Capture the cell that displays the provided text and extract its (X, Y) central coordinate. 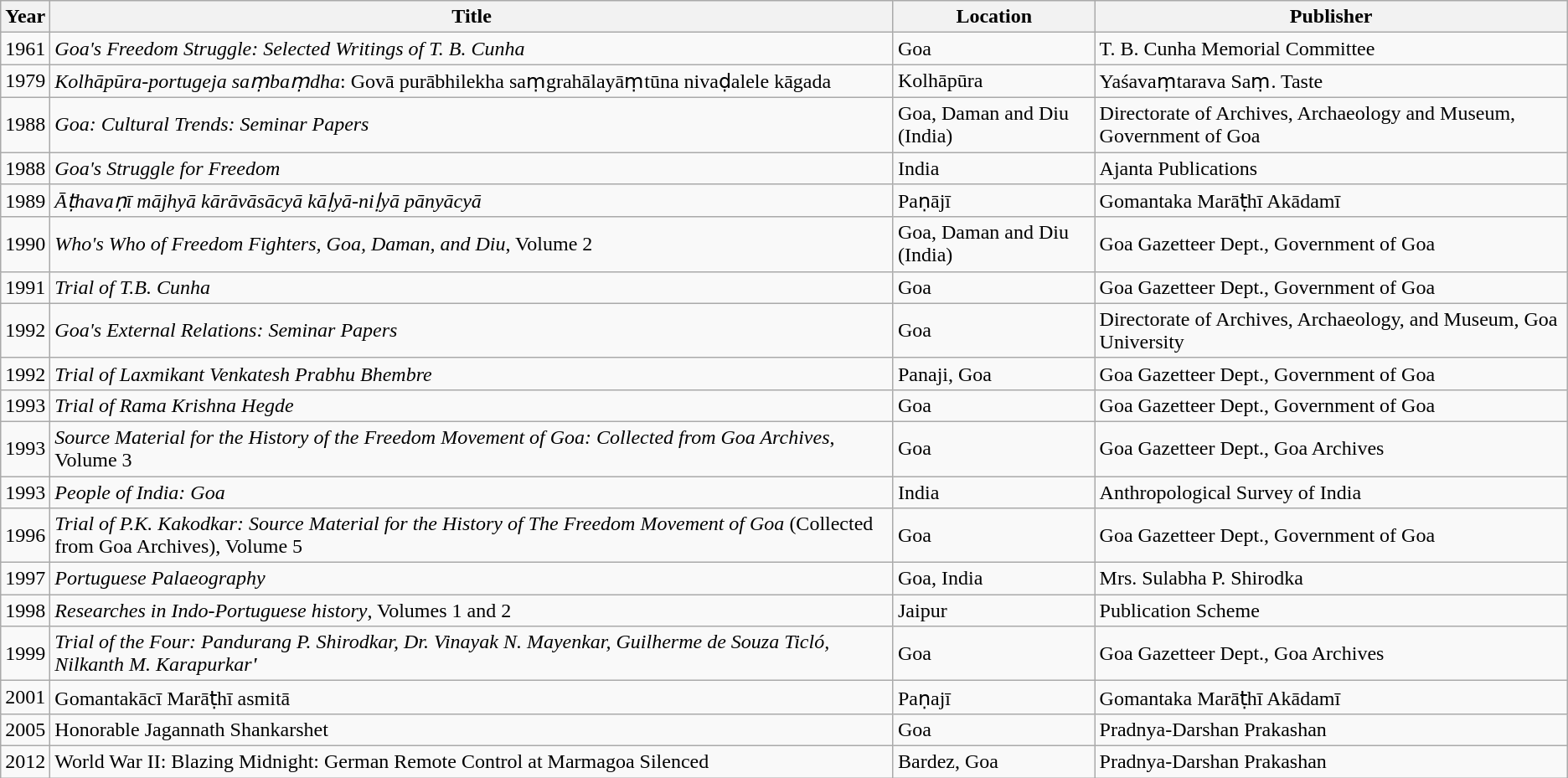
Goa's Freedom Struggle: Selected Writings of T. B. Cunha (472, 49)
Trial of T.B. Cunha (472, 287)
Trial of Rama Krishna Hegde (472, 405)
1996 (25, 536)
Jaipur (993, 611)
People of India: Goa (472, 492)
Portuguese Palaeography (472, 579)
1999 (25, 653)
Anthropological Survey of India (1331, 492)
World War II: Blazing Midnight: German Remote Control at Marmagoa Silenced (472, 761)
1979 (25, 81)
1961 (25, 49)
Gomantakācī Marāṭhī asmitā (472, 698)
Directorate of Archives, Archaeology and Museum, Government of Goa (1331, 124)
Trial of the Four: Pandurang P. Shirodkar, Dr. Vinayak N. Mayenkar, Guilherme de Souza Ticló, Nilkanth M. Karapurkar' (472, 653)
Trial of Laxmikant Venkatesh Prabhu Bhembre (472, 374)
Kolhāpūra (993, 81)
Āṭhavaṇī mājhyā kārāvāsācyā kāḷyā-niḷyā pānyācyā (472, 201)
Paṇajī (993, 698)
Honorable Jagannath Shankarshet (472, 729)
Goa's Struggle for Freedom (472, 168)
Ajanta Publications (1331, 168)
Kolhāpūra-portugeja saṃbaṃdha: Govā purābhilekha saṃgrahālayāṃtūna nivaḍalele kāgada (472, 81)
Paṇājī (993, 201)
1990 (25, 245)
1997 (25, 579)
Goa, India (993, 579)
1991 (25, 287)
1989 (25, 201)
1998 (25, 611)
Directorate of Archives, Archaeology, and Museum, Goa University (1331, 330)
Location (993, 17)
Publication Scheme (1331, 611)
2005 (25, 729)
Year (25, 17)
Goa: Cultural Trends: Seminar Papers (472, 124)
Trial of P.K. Kakodkar: Source Material for the History of The Freedom Movement of Goa (Collected from Goa Archives), Volume 5 (472, 536)
Goa's External Relations: Seminar Papers (472, 330)
Title (472, 17)
Publisher (1331, 17)
Yaśavaṃtarava Saṃ. Taste (1331, 81)
Panaji, Goa (993, 374)
Researches in Indo-Portuguese history, Volumes 1 and 2 (472, 611)
Bardez, Goa (993, 761)
Mrs. Sulabha P. Shirodka (1331, 579)
Source Material for the History of the Freedom Movement of Goa: Collected from Goa Archives, Volume 3 (472, 449)
2001 (25, 698)
T. B. Cunha Memorial Committee (1331, 49)
Who's Who of Freedom Fighters, Goa, Daman, and Diu, Volume 2 (472, 245)
2012 (25, 761)
